Search for the cell housing the specified text and yield its [x, y] center coordinate. 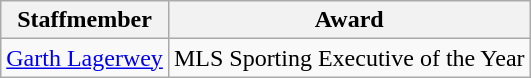
Staffmember [85, 20]
MLS Sporting Executive of the Year [349, 58]
Award [349, 20]
Garth Lagerwey [85, 58]
